Identify which cell holds the provided text, then report its [x, y] central coordinate. 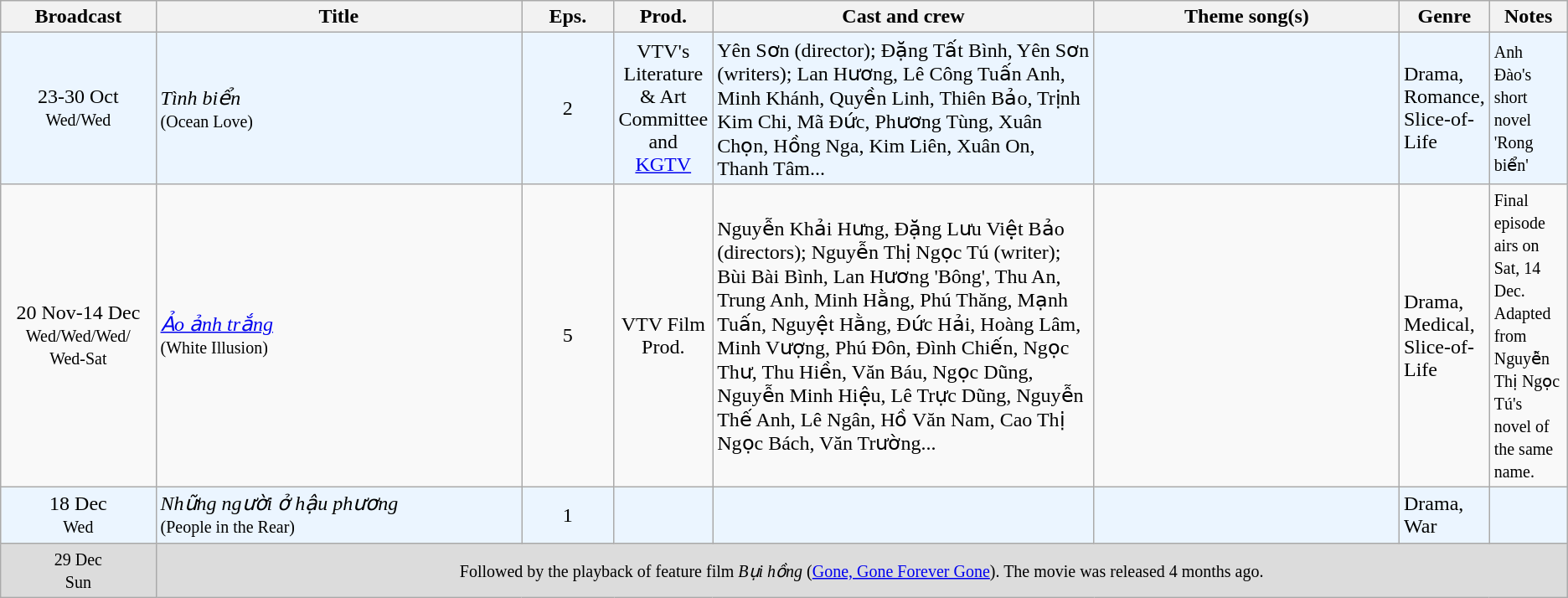
Ảo ảnh trắng (White Illusion) [338, 335]
1 [568, 514]
20 Nov-14 DecWed/Wed/Wed/Wed-Sat [79, 335]
Genre [1444, 17]
Drama, Romance, Slice-of-Life [1444, 109]
Final episode airs on Sat, 14 Dec.Adapted from Nguyễn Thị Ngọc Tú's novel of the same name. [1528, 335]
Broadcast [79, 17]
Drama, War [1444, 514]
23-30 OctWed/Wed [79, 109]
Những người ở hậu phương (People in the Rear) [338, 514]
Eps. [568, 17]
Cast and crew [904, 17]
2 [568, 109]
Followed by the playback of feature film Bụi hồng (Gone, Gone Forever Gone). The movie was released 4 months ago. [861, 570]
29 DecSun [79, 570]
Anh Đào's short novel 'Rong biển' [1528, 109]
5 [568, 335]
VTV's Literature & Art CommitteeandKGTV [663, 109]
Tình biển (Ocean Love) [338, 109]
Drama, Medical, Slice-of-Life [1444, 335]
18 DecWed [79, 514]
Title [338, 17]
Notes [1528, 17]
Theme song(s) [1246, 17]
Prod. [663, 17]
VTV Film Prod. [663, 335]
